Capture the cell that displays the provided text and extract its (x, y) central coordinate. 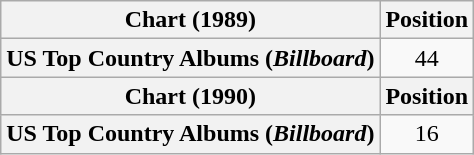
44 (427, 58)
16 (427, 134)
Chart (1989) (190, 20)
Chart (1990) (190, 96)
